Provide the (x, y) coordinate of the cell's center where the given text is located.  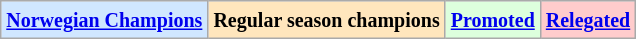
Promoted (492, 20)
Norwegian Champions (104, 20)
Relegated (588, 20)
Regular season champions (326, 20)
